Locate the cell with the specified text and output its (X, Y) center coordinate. 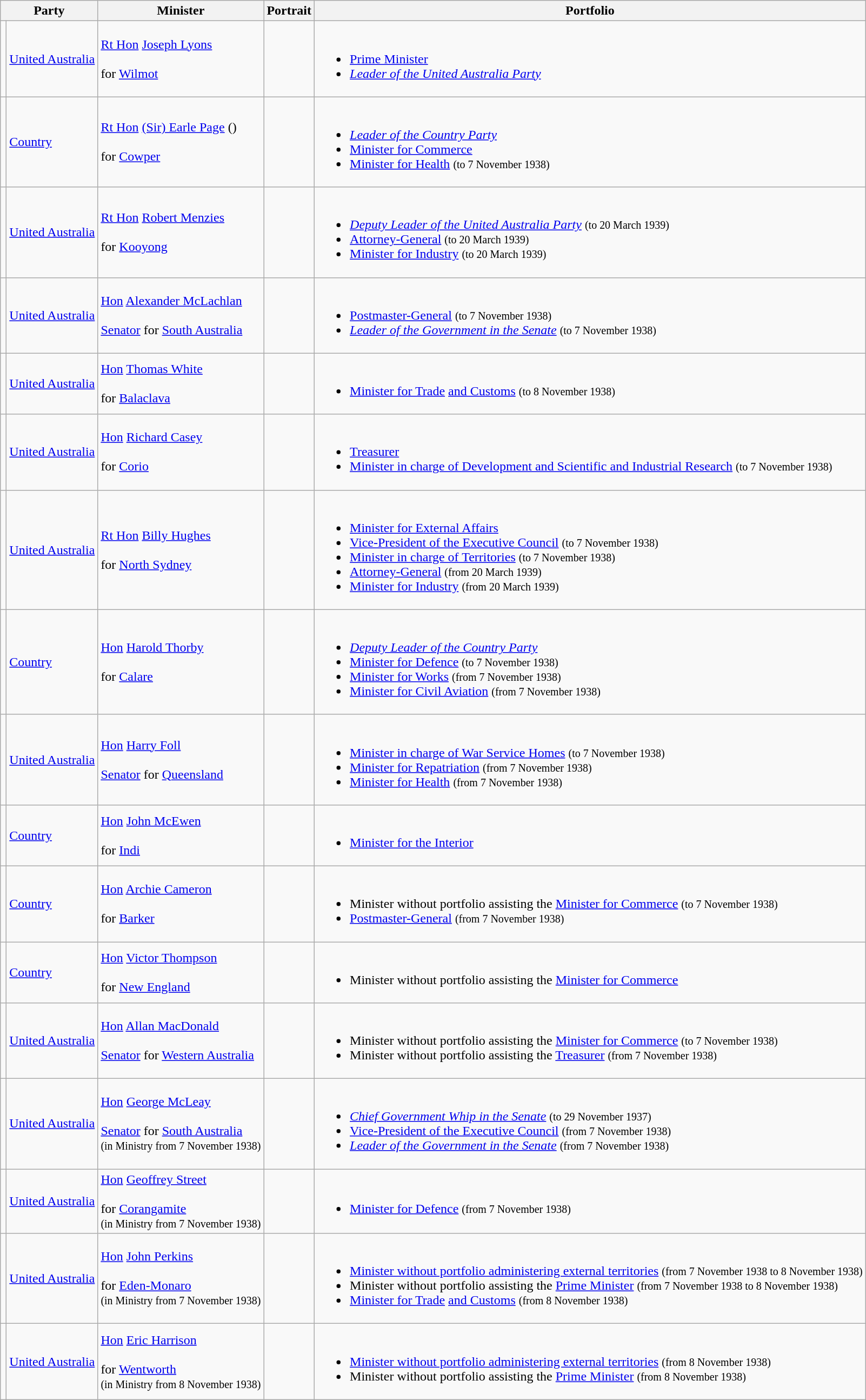
Hon Archie Cameron for Barker (181, 904)
Postmaster-General (to 7 November 1938)Leader of the Government in the Senate (to 7 November 1938) (590, 315)
Party (49, 11)
Portrait (289, 11)
Minister for Defence (from 7 November 1938) (590, 1202)
Minister without portfolio assisting the Minister for Commerce (590, 972)
Hon John McEwen for Indi (181, 835)
Minister (181, 11)
Hon Thomas White for Balaclava (181, 384)
Leader of the Country PartyMinister for CommerceMinister for Health (to 7 November 1938) (590, 142)
Hon Richard Casey for Corio (181, 452)
Hon Eric Harrison for Wentworth (in Ministry from 8 November 1938) (181, 1362)
Prime MinisterLeader of the United Australia Party (590, 59)
Minister for the Interior (590, 835)
Hon John Perkins for Eden-Monaro (in Ministry from 7 November 1938) (181, 1278)
Hon Geoffrey Street for Corangamite (in Ministry from 7 November 1938) (181, 1202)
Rt Hon Joseph Lyons for Wilmot (181, 59)
Portfolio (590, 11)
Hon Harry Foll Senator for Queensland (181, 759)
Hon Alexander McLachlan Senator for South Australia (181, 315)
Hon Victor Thompson for New England (181, 972)
Rt Hon Billy Hughes for North Sydney (181, 549)
Minister for Trade and Customs (to 8 November 1938) (590, 384)
Hon Harold Thorby for Calare (181, 662)
Hon George McLeay Senator for South Australia (in Ministry from 7 November 1938) (181, 1124)
Minister without portfolio assisting the Minister for Commerce (to 7 November 1938)Postmaster-General (from 7 November 1938) (590, 904)
TreasurerMinister in charge of Development and Scientific and Industrial Research (to 7 November 1938) (590, 452)
Rt Hon Robert Menzies for Kooyong (181, 233)
Rt Hon (Sir) Earle Page () for Cowper (181, 142)
Deputy Leader of the United Australia Party (to 20 March 1939)Attorney-General (to 20 March 1939)Minister for Industry (to 20 March 1939) (590, 233)
Hon Allan MacDonald Senator for Western Australia (181, 1041)
